Return the [x, y] coordinate for the center point of the cell that contains the specified text.  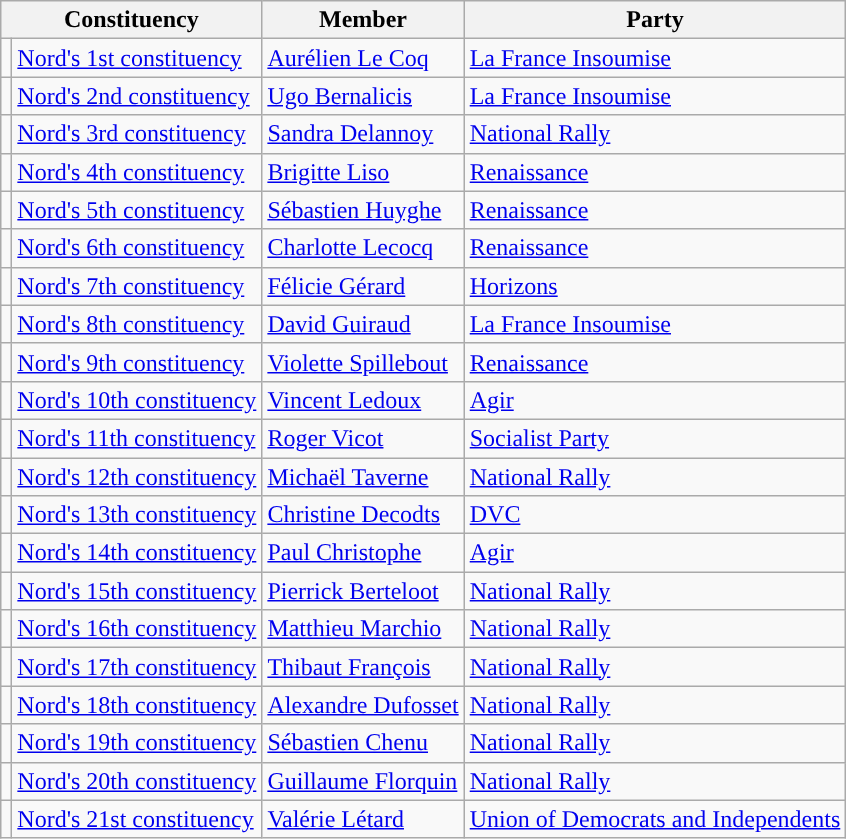
Nord's 5th constituency [137, 210]
Member [363, 20]
Paul Christophe [363, 553]
Nord's 14th constituency [137, 553]
Nord's 17th constituency [137, 667]
Vincent Ledoux [363, 400]
Valérie Létard [363, 819]
Nord's 18th constituency [137, 705]
Aurélien Le Coq [363, 58]
Pierrick Berteloot [363, 591]
Charlotte Lecocq [363, 248]
DVC [655, 515]
Guillaume Florquin [363, 781]
Brigitte Liso [363, 172]
Sébastien Chenu [363, 743]
Sandra Delannoy [363, 134]
Nord's 6th constituency [137, 248]
Michaël Taverne [363, 477]
Nord's 8th constituency [137, 324]
Nord's 15th constituency [137, 591]
Socialist Party [655, 438]
Party [655, 20]
Alexandre Dufosset [363, 705]
Ugo Bernalicis [363, 96]
Nord's 19th constituency [137, 743]
Nord's 2nd constituency [137, 96]
Union of Democrats and Independents [655, 819]
Félicie Gérard [363, 286]
Nord's 9th constituency [137, 362]
Nord's 12th constituency [137, 477]
Nord's 10th constituency [137, 400]
Sébastien Huyghe [363, 210]
Thibaut François [363, 667]
Nord's 11th constituency [137, 438]
Nord's 4th constituency [137, 172]
Nord's 13th constituency [137, 515]
Nord's 7th constituency [137, 286]
Nord's 20th constituency [137, 781]
Nord's 21st constituency [137, 819]
Roger Vicot [363, 438]
Nord's 16th constituency [137, 629]
Nord's 1st constituency [137, 58]
Violette Spillebout [363, 362]
Constituency [132, 20]
Christine Decodts [363, 515]
Matthieu Marchio [363, 629]
David Guiraud [363, 324]
Nord's 3rd constituency [137, 134]
Horizons [655, 286]
